Capture the cell that displays the provided text and extract its [x, y] central coordinate. 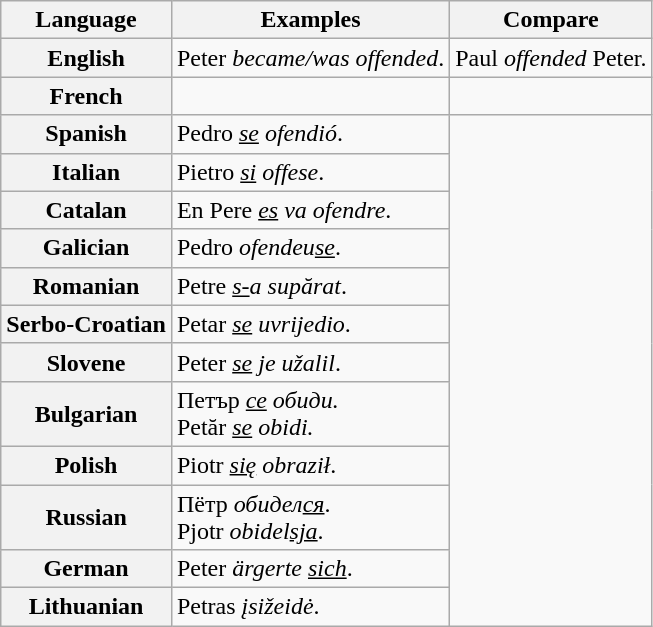
Russian [86, 516]
Serbo-Croatian [86, 324]
Пётр обиделся.Pjotr obidelsja. [310, 516]
Peter se je užalil. [310, 362]
Peter ärgerte sich. [310, 569]
Spanish [86, 134]
French [86, 96]
Italian [86, 172]
Pedro ofendeuse. [310, 248]
Peter became/was offended. [310, 58]
Slovene [86, 362]
Bulgarian [86, 414]
Petras įsižeidė. [310, 607]
En Pere es va ofendre. [310, 210]
Petar se uvrijedio. [310, 324]
Catalan [86, 210]
German [86, 569]
Language [86, 20]
Pietro si offese. [310, 172]
Lithuanian [86, 607]
Polish [86, 465]
Pedro se ofendió. [310, 134]
Piotr się obraził. [310, 465]
Petre s-a supărat. [310, 286]
Compare [551, 20]
Romanian [86, 286]
Петър се обиди.Petăr se obidi. [310, 414]
English [86, 58]
Paul offended Peter. [551, 58]
Examples [310, 20]
Galician [86, 248]
